Scan for the cell matching the given text and deliver its [x, y] coordinate at center. 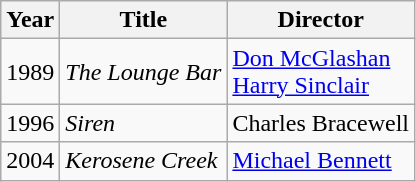
Siren [144, 123]
The Lounge Bar [144, 72]
1989 [30, 72]
Year [30, 20]
Director [321, 20]
Charles Bracewell [321, 123]
1996 [30, 123]
Don McGlashanHarry Sinclair [321, 72]
Michael Bennett [321, 161]
Kerosene Creek [144, 161]
Title [144, 20]
2004 [30, 161]
